Scan for the cell matching the given text and deliver its (X, Y) coordinate at center. 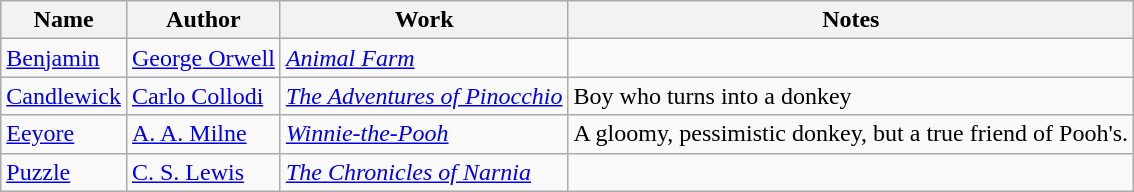
Candlewick (64, 96)
The Chronicles of Narnia (424, 172)
Boy who turns into a donkey (851, 96)
Puzzle (64, 172)
Carlo Collodi (203, 96)
The Adventures of Pinocchio (424, 96)
Work (424, 20)
C. S. Lewis (203, 172)
Name (64, 20)
Author (203, 20)
George Orwell (203, 58)
Winnie-the-Pooh (424, 134)
Eeyore (64, 134)
Notes (851, 20)
A gloomy, pessimistic donkey, but a true friend of Pooh's. (851, 134)
A. A. Milne (203, 134)
Animal Farm (424, 58)
Benjamin (64, 58)
